Identify which cell holds the provided text, then report its (x, y) central coordinate. 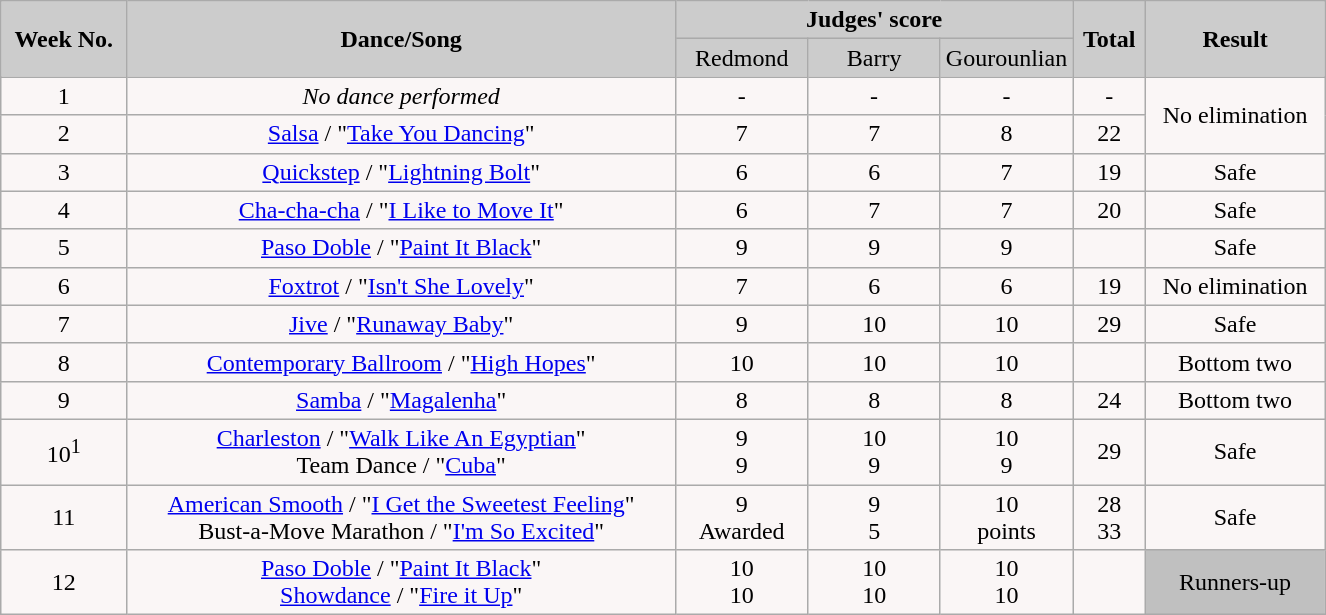
Cha-cha-cha / "I Like to Move It" (402, 210)
Charleston / "Walk Like An Egyptian"Team Dance / "Cuba" (402, 452)
Quickstep / "Lightning Bolt" (402, 172)
No dance performed (402, 96)
95 (874, 516)
99 (742, 452)
Total (1110, 39)
Week No. (64, 39)
101 (64, 452)
Salsa / "Take You Dancing" (402, 134)
Foxtrot / "Isn't She Lovely" (402, 286)
11 (64, 516)
Judges' score (874, 20)
Samba / "Magalenha" (402, 400)
Barry (874, 58)
Contemporary Ballroom / "High Hopes" (402, 362)
2 (64, 134)
Jive / "Runaway Baby" (402, 324)
Result (1236, 39)
Dance/Song (402, 39)
Paso Doble / "Paint It Black" (402, 248)
24 (1110, 400)
American Smooth / "I Get the Sweetest Feeling"Bust-a-Move Marathon / "I'm So Excited" (402, 516)
4 (64, 210)
Runners-up (1236, 582)
9Awarded (742, 516)
Paso Doble / "Paint It Black"Showdance / "Fire it Up" (402, 582)
1 (64, 96)
Redmond (742, 58)
20 (1110, 210)
22 (1110, 134)
2833 (1110, 516)
5 (64, 248)
10points (1006, 516)
12 (64, 582)
3 (64, 172)
Gourounlian (1006, 58)
